Return [x, y] of the center of cell containing provided text 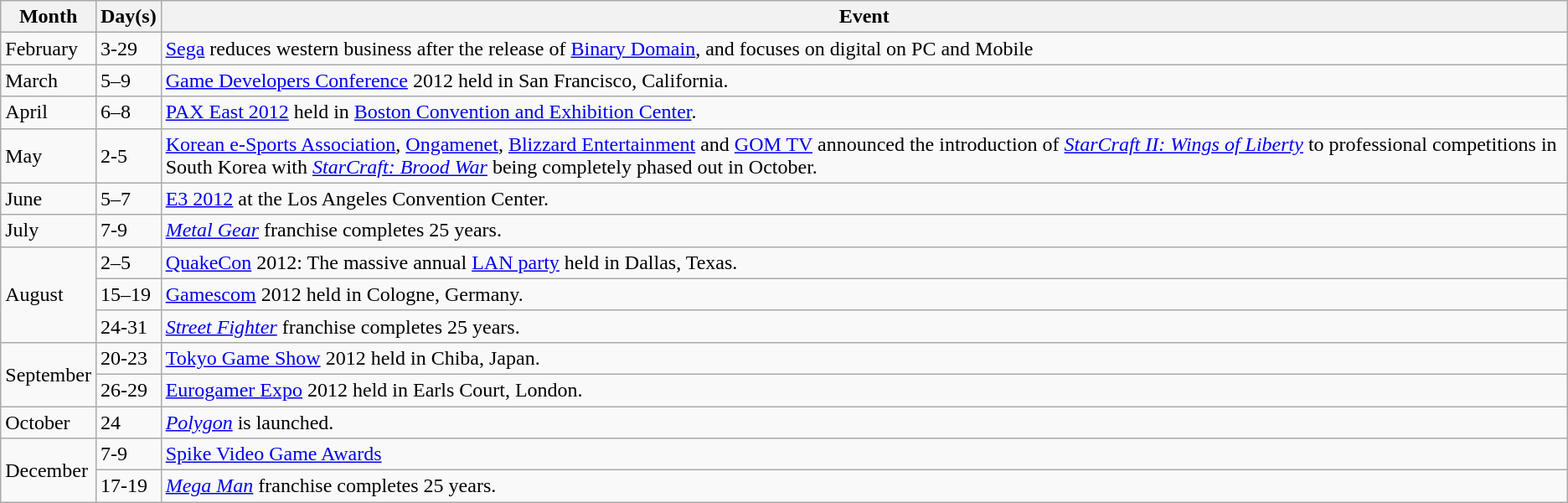
5–7 [128, 199]
5–9 [128, 80]
February [49, 49]
6–8 [128, 112]
24 [128, 422]
Month [49, 17]
Metal Gear franchise completes 25 years. [864, 231]
Eurogamer Expo 2012 held in Earls Court, London. [864, 390]
Polygon is launched. [864, 422]
March [49, 80]
August [49, 294]
2–5 [128, 262]
Event [864, 17]
17-19 [128, 486]
E3 2012 at the Los Angeles Convention Center. [864, 199]
Spike Video Game Awards [864, 454]
April [49, 112]
26-29 [128, 390]
October [49, 422]
Game Developers Conference 2012 held in San Francisco, California. [864, 80]
December [49, 470]
20-23 [128, 358]
2-5 [128, 156]
24-31 [128, 326]
Gamescom 2012 held in Cologne, Germany. [864, 294]
Mega Man franchise completes 25 years. [864, 486]
15–19 [128, 294]
3-29 [128, 49]
Sega reduces western business after the release of Binary Domain, and focuses on digital on PC and Mobile [864, 49]
Day(s) [128, 17]
Tokyo Game Show 2012 held in Chiba, Japan. [864, 358]
June [49, 199]
July [49, 231]
Street Fighter franchise completes 25 years. [864, 326]
QuakeCon 2012: The massive annual LAN party held in Dallas, Texas. [864, 262]
September [49, 374]
May [49, 156]
PAX East 2012 held in Boston Convention and Exhibition Center. [864, 112]
